Return the [x, y] coordinate for the center point of the cell that contains the specified text.  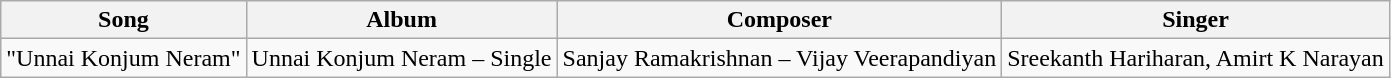
Singer [1196, 20]
Album [402, 20]
"Unnai Konjum Neram" [124, 58]
Sreekanth Hariharan, Amirt K Narayan [1196, 58]
Sanjay Ramakrishnan – Vijay Veerapandiyan [780, 58]
Composer [780, 20]
Unnai Konjum Neram – Single [402, 58]
Song [124, 20]
